Return [x, y] of the center of cell containing provided text 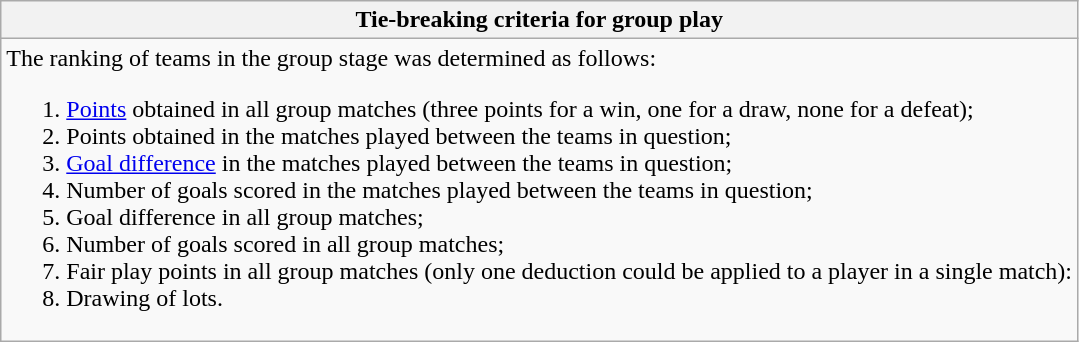
Tie-breaking criteria for group play [540, 20]
